Output the [x, y] coordinate of the center of the cell containing the given text.  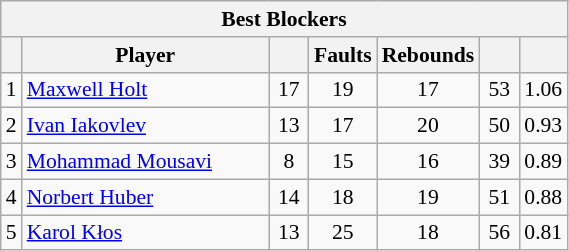
Ivan Iakovlev [146, 126]
Norbert Huber [146, 197]
0.89 [543, 162]
1 [12, 90]
Faults [343, 55]
3 [12, 162]
Player [146, 55]
20 [428, 126]
8 [289, 162]
15 [343, 162]
Mohammad Mousavi [146, 162]
0.81 [543, 233]
14 [289, 197]
Rebounds [428, 55]
39 [499, 162]
50 [499, 126]
56 [499, 233]
5 [12, 233]
Maxwell Holt [146, 90]
51 [499, 197]
25 [343, 233]
16 [428, 162]
1.06 [543, 90]
53 [499, 90]
0.93 [543, 126]
Karol Kłos [146, 233]
2 [12, 126]
4 [12, 197]
Best Blockers [284, 19]
0.88 [543, 197]
